Search for the cell housing the specified text and yield its [X, Y] center coordinate. 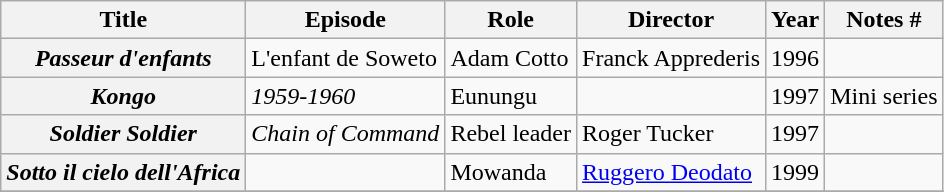
Chain of Command [346, 134]
Mini series [884, 96]
Role [511, 20]
Sotto il cielo dell'Africa [124, 172]
Kongo [124, 96]
1996 [796, 58]
Eunungu [511, 96]
Episode [346, 20]
Passeur d'enfants [124, 58]
1999 [796, 172]
Notes # [884, 20]
Rebel leader [511, 134]
Director [672, 20]
Ruggero Deodato [672, 172]
Year [796, 20]
Franck Apprederis [672, 58]
Mowanda [511, 172]
Adam Cotto [511, 58]
1959-1960 [346, 96]
Title [124, 20]
L'enfant de Soweto [346, 58]
Soldier Soldier [124, 134]
Roger Tucker [672, 134]
